From the cell containing the given text, extract its center point as (X, Y) coordinate. 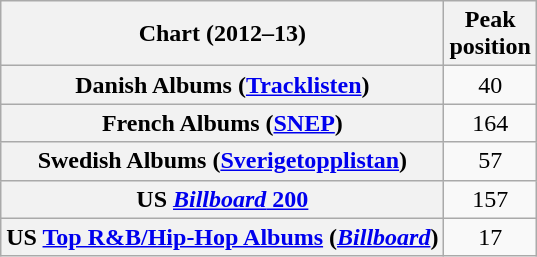
French Albums (SNEP) (222, 123)
40 (490, 85)
US Top R&B/Hip-Hop Albums (Billboard) (222, 237)
57 (490, 161)
17 (490, 237)
Peakposition (490, 34)
164 (490, 123)
Chart (2012–13) (222, 34)
Danish Albums (Tracklisten) (222, 85)
Swedish Albums (Sverigetopplistan) (222, 161)
157 (490, 199)
US Billboard 200 (222, 199)
